Determine the [X, Y] coordinate at the center of the cell enclosing the given text.  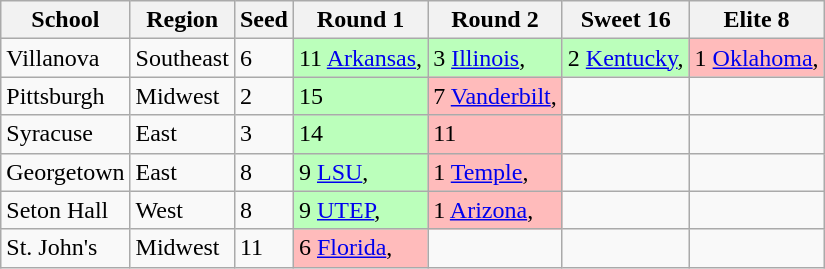
14 [360, 134]
2 [264, 96]
Georgetown [66, 172]
2 Kentucky, [626, 58]
3 [264, 134]
Region [182, 20]
Pittsburgh [66, 96]
St. John's [66, 248]
7 Vanderbilt, [496, 96]
3 Illinois, [496, 58]
Elite 8 [756, 20]
Seton Hall [66, 210]
1 Temple, [496, 172]
15 [360, 96]
Villanova [66, 58]
1 Arizona, [496, 210]
11 Arkansas, [360, 58]
Round 1 [360, 20]
Syracuse [66, 134]
6 [264, 58]
West [182, 210]
Seed [264, 20]
1 Oklahoma, [756, 58]
Southeast [182, 58]
Round 2 [496, 20]
9 UTEP, [360, 210]
6 Florida, [360, 248]
School [66, 20]
Sweet 16 [626, 20]
9 LSU, [360, 172]
